Return the (X, Y) coordinate for the center point of the cell that contains the specified text.  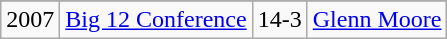
2007 (30, 20)
Glenn Moore (377, 20)
Big 12 Conference (156, 20)
14-3 (280, 20)
